Locate the cell with the specified text and output its (X, Y) center coordinate. 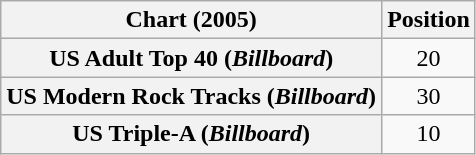
Position (429, 20)
20 (429, 58)
Chart (2005) (192, 20)
US Adult Top 40 (Billboard) (192, 58)
US Triple-A (Billboard) (192, 134)
10 (429, 134)
30 (429, 96)
US Modern Rock Tracks (Billboard) (192, 96)
